For the text-containing cell, return its midpoint in [x, y] coordinate format. 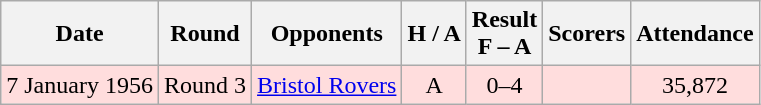
ResultF – A [504, 34]
Date [80, 34]
Bristol Rovers [327, 85]
Attendance [695, 34]
35,872 [695, 85]
Round 3 [204, 85]
Opponents [327, 34]
Scorers [587, 34]
A [434, 85]
0–4 [504, 85]
H / A [434, 34]
Round [204, 34]
7 January 1956 [80, 85]
